Locate the cell with the specified text and output its (X, Y) center coordinate. 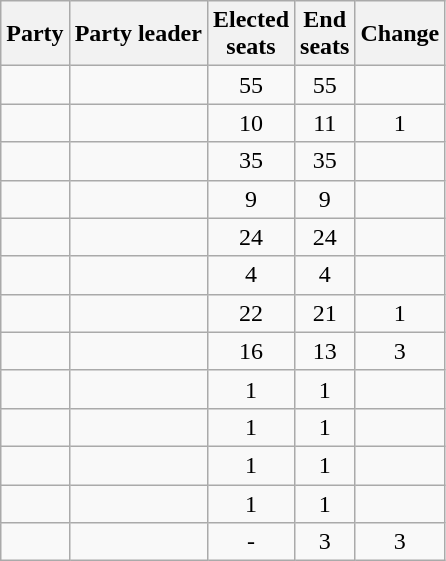
11 (325, 123)
Party (35, 34)
- (250, 542)
10 (250, 123)
Party leader (138, 34)
16 (250, 351)
13 (325, 351)
22 (250, 313)
Change (400, 34)
Endseats (325, 34)
Electedseats (250, 34)
21 (325, 313)
